Identify which cell holds the provided text, then report its (X, Y) central coordinate. 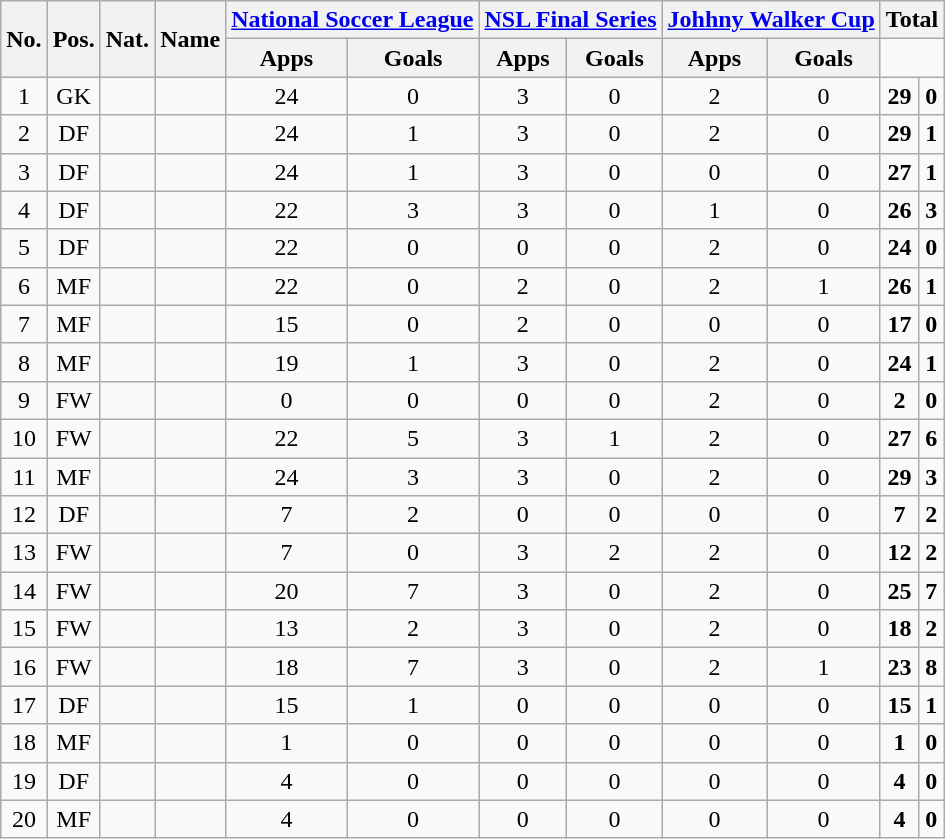
11 (24, 477)
Johhny Walker Cup (771, 20)
10 (24, 438)
9 (24, 400)
Total (912, 20)
NSL Final Series (570, 20)
No. (24, 39)
Nat. (127, 39)
25 (899, 591)
Name (190, 39)
14 (24, 591)
Pos. (74, 39)
National Soccer League (352, 20)
GK (74, 96)
23 (899, 667)
16 (24, 667)
